Pinpoint the cell where the given text exists, returning its (x, y) midpoint coordinate. 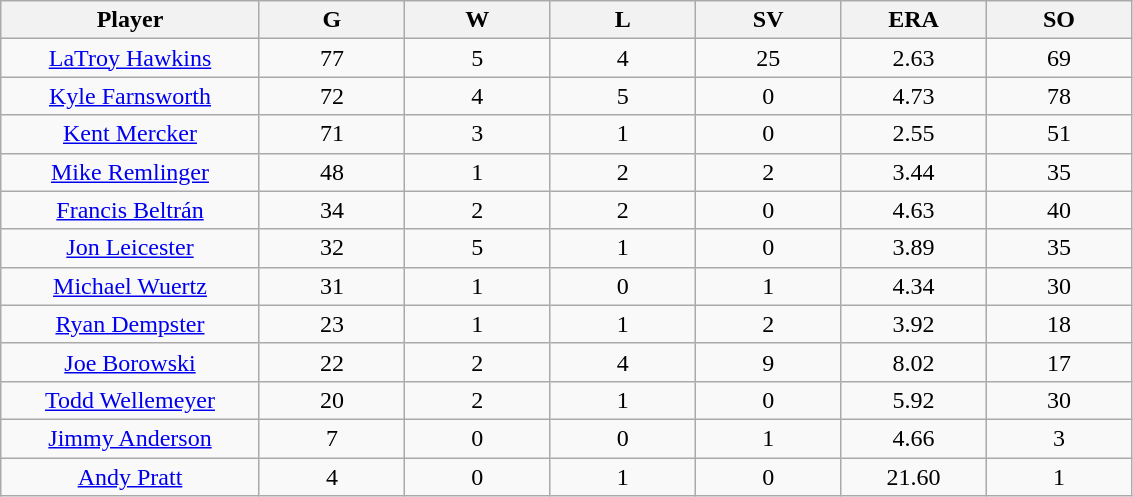
23 (332, 324)
2.55 (914, 134)
5.92 (914, 400)
SV (768, 20)
Ryan Dempster (130, 324)
LaTroy Hawkins (130, 58)
3.89 (914, 248)
18 (1058, 324)
32 (332, 248)
Kyle Farnsworth (130, 96)
3.44 (914, 172)
Kent Mercker (130, 134)
51 (1058, 134)
3.92 (914, 324)
78 (1058, 96)
L (622, 20)
4.73 (914, 96)
Andy Pratt (130, 477)
4.34 (914, 286)
4.66 (914, 438)
ERA (914, 20)
W (478, 20)
G (332, 20)
SO (1058, 20)
20 (332, 400)
7 (332, 438)
25 (768, 58)
22 (332, 362)
72 (332, 96)
34 (332, 210)
Francis Beltrán (130, 210)
8.02 (914, 362)
Jon Leicester (130, 248)
77 (332, 58)
48 (332, 172)
21.60 (914, 477)
31 (332, 286)
Todd Wellemeyer (130, 400)
9 (768, 362)
2.63 (914, 58)
69 (1058, 58)
Michael Wuertz (130, 286)
71 (332, 134)
Joe Borowski (130, 362)
Jimmy Anderson (130, 438)
17 (1058, 362)
4.63 (914, 210)
40 (1058, 210)
Player (130, 20)
Mike Remlinger (130, 172)
